Provide the (X, Y) coordinate of the cell's center where the given text is located.  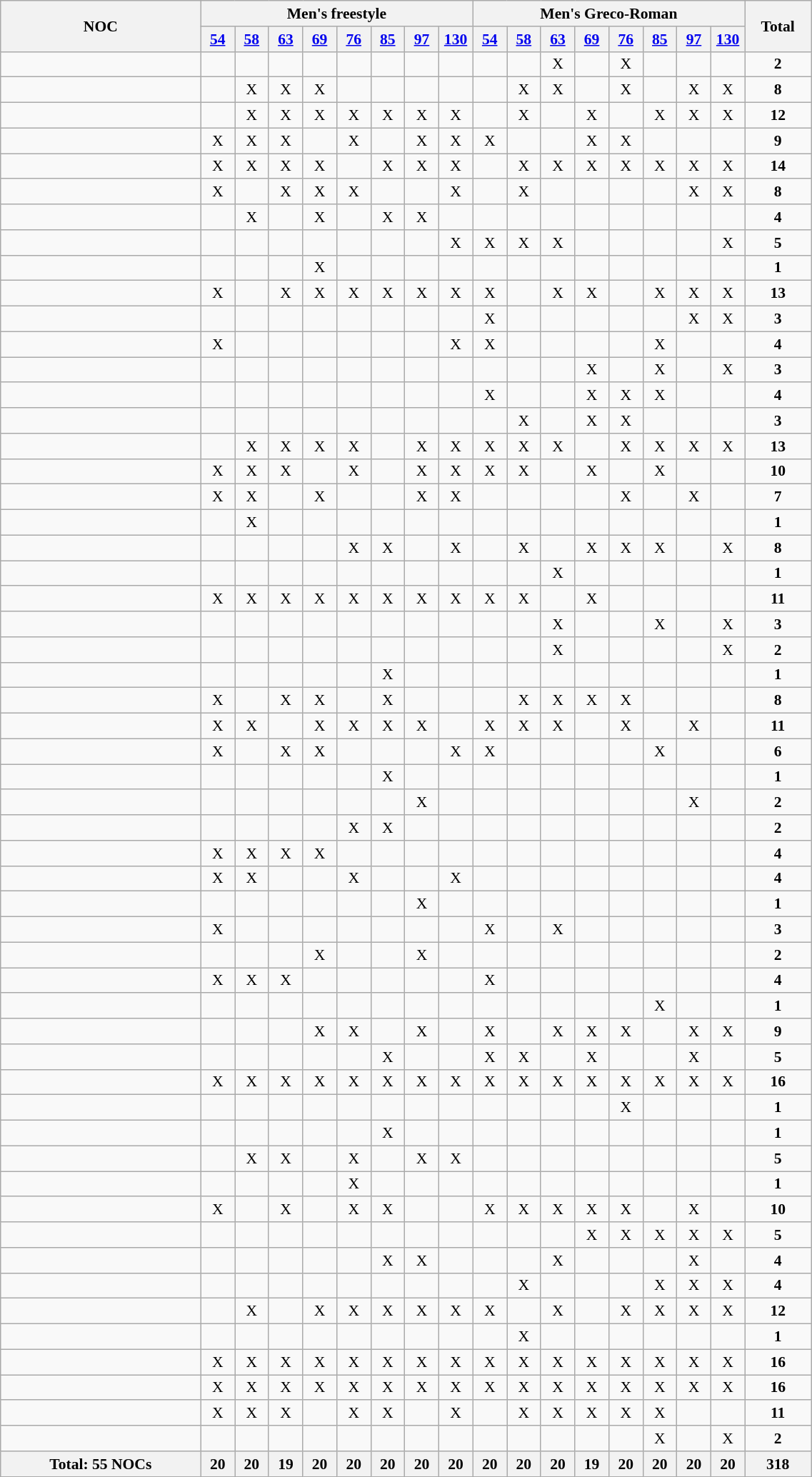
Men's freestyle (337, 14)
Total: 55 NOCs (101, 1464)
NOC (101, 26)
Total (778, 26)
318 (778, 1464)
7 (778, 497)
Men's Greco-Roman (608, 14)
6 (778, 751)
14 (778, 166)
